Return (X, Y) of the center of cell containing provided text 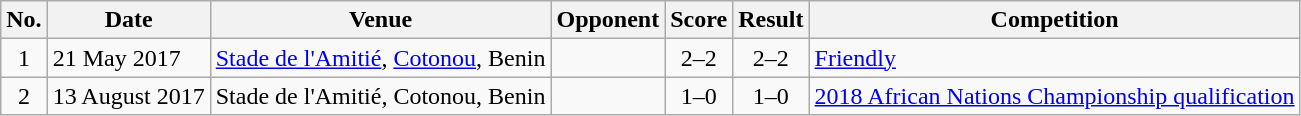
21 May 2017 (128, 58)
Date (128, 20)
2018 African Nations Championship qualification (1054, 96)
Friendly (1054, 58)
13 August 2017 (128, 96)
Opponent (608, 20)
1 (24, 58)
No. (24, 20)
Competition (1054, 20)
Score (699, 20)
Venue (380, 20)
Result (771, 20)
2 (24, 96)
